Scan for the cell matching the given text and deliver its (x, y) coordinate at center. 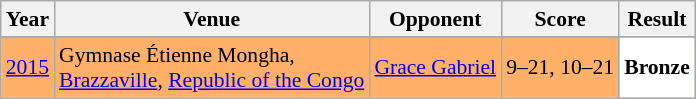
Venue (212, 19)
Result (657, 19)
2015 (28, 68)
Year (28, 19)
Score (560, 19)
9–21, 10–21 (560, 68)
Grace Gabriel (435, 68)
Opponent (435, 19)
Gymnase Étienne Mongha,Brazzaville, Republic of the Congo (212, 68)
Bronze (657, 68)
